Determine the (x, y) coordinate at the center of the cell enclosing the given text.  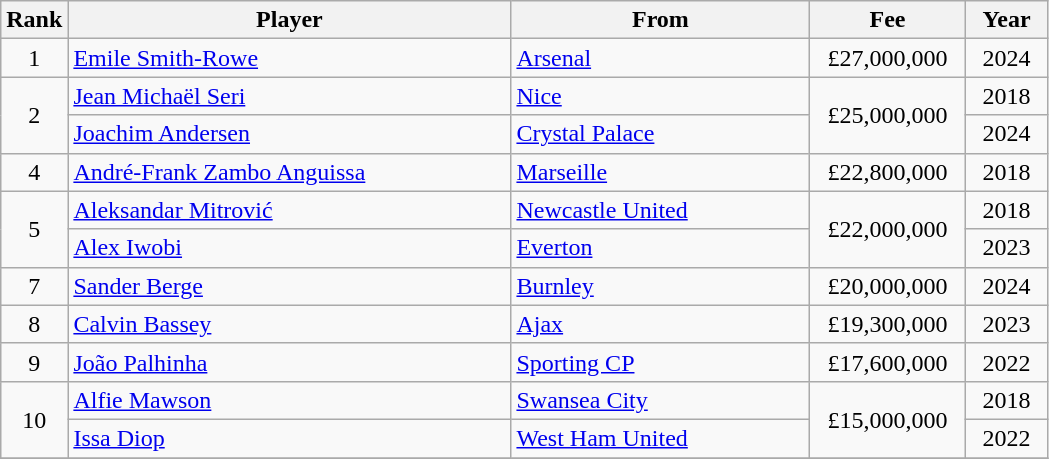
Swansea City (660, 400)
Nice (660, 96)
Jean Michaël Seri (290, 96)
Alfie Mawson (290, 400)
From (660, 20)
Everton (660, 248)
1 (34, 58)
£17,600,000 (888, 362)
7 (34, 286)
£22,000,000 (888, 229)
Issa Diop (290, 438)
Crystal Palace (660, 134)
Sander Berge (290, 286)
Fee (888, 20)
Sporting CP (660, 362)
João Palhinha (290, 362)
Aleksandar Mitrović (290, 210)
Calvin Bassey (290, 324)
£20,000,000 (888, 286)
Emile Smith-Rowe (290, 58)
£27,000,000 (888, 58)
2 (34, 115)
£19,300,000 (888, 324)
West Ham United (660, 438)
Rank (34, 20)
Alex Iwobi (290, 248)
Burnley (660, 286)
Marseille (660, 172)
8 (34, 324)
Ajax (660, 324)
4 (34, 172)
Player (290, 20)
5 (34, 229)
Arsenal (660, 58)
Newcastle United (660, 210)
£22,800,000 (888, 172)
9 (34, 362)
10 (34, 419)
Year (1006, 20)
£15,000,000 (888, 419)
£25,000,000 (888, 115)
Joachim Andersen (290, 134)
André-Frank Zambo Anguissa (290, 172)
